Locate the cell with the specified text and output its (X, Y) center coordinate. 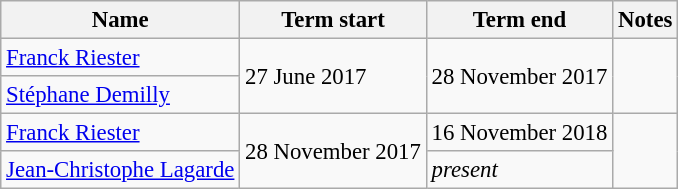
Stéphane Demilly (120, 95)
Name (120, 20)
Jean-Christophe Lagarde (120, 170)
Term start (333, 20)
Term end (519, 20)
Notes (646, 20)
27 June 2017 (333, 76)
16 November 2018 (519, 133)
present (519, 170)
